Find where the given text appears and provide that cell's center as (x, y) coordinate. 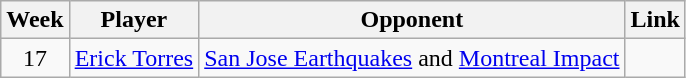
Player (134, 20)
Week (35, 20)
Opponent (412, 20)
San Jose Earthquakes and Montreal Impact (412, 58)
17 (35, 58)
Erick Torres (134, 58)
Link (655, 20)
